Capture the cell that displays the provided text and extract its [x, y] central coordinate. 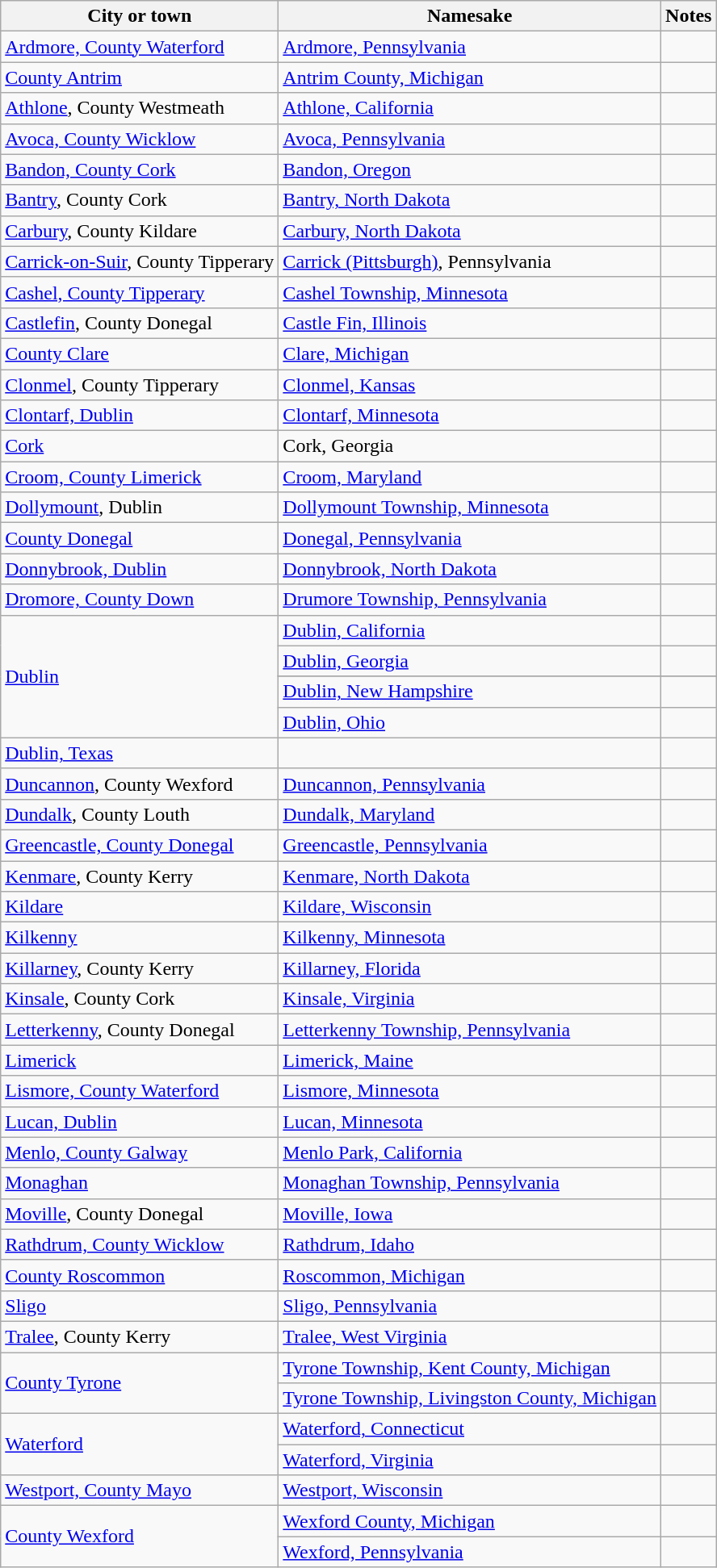
Avoca, County Wicklow [140, 139]
Waterford, Connecticut [470, 1429]
Croom, Maryland [470, 477]
Wexford, Pennsylvania [470, 1552]
Monaghan Township, Pennsylvania [470, 1183]
Ardmore, County Waterford [140, 47]
Kilkenny, Minnesota [470, 938]
Kildare, Wisconsin [470, 907]
Clonmel, Kansas [470, 385]
Killarney, Florida [470, 968]
Cashel Township, Minnesota [470, 292]
Castlefin, County Donegal [140, 323]
Dublin, Texas [140, 753]
Dromore, County Down [140, 600]
Duncannon, County Wexford [140, 784]
Dublin, California [470, 630]
Limerick [140, 1060]
Carbury, North Dakota [470, 231]
County Clare [140, 353]
Namesake [470, 16]
Westport, Wisconsin [470, 1491]
Menlo, County Galway [140, 1152]
Tralee, West Virginia [470, 1336]
Menlo Park, California [470, 1152]
Limerick, Maine [470, 1060]
Lismore, Minnesota [470, 1091]
Notes [689, 16]
Killarney, County Kerry [140, 968]
Letterkenny, County Donegal [140, 1030]
Rathdrum, Idaho [470, 1244]
City or town [140, 16]
Dundalk, Maryland [470, 814]
Tralee, County Kerry [140, 1336]
Kenmare, County Kerry [140, 876]
Dublin [140, 676]
Carbury, County Kildare [140, 231]
County Donegal [140, 538]
Duncannon, Pennsylvania [470, 784]
Cashel, County Tipperary [140, 292]
Sligo, Pennsylvania [470, 1306]
Bantry, County Cork [140, 200]
Roscommon, Michigan [470, 1275]
Dublin, Georgia [470, 661]
Sligo [140, 1306]
Wexford County, Michigan [470, 1521]
Croom, County Limerick [140, 477]
Athlone, California [470, 108]
Kenmare, North Dakota [470, 876]
Bandon, County Cork [140, 169]
County Roscommon [140, 1275]
Greencastle, Pennsylvania [470, 845]
Castle Fin, Illinois [470, 323]
Donnybrook, North Dakota [470, 569]
Tyrone Township, Livingston County, Michigan [470, 1399]
Bantry, North Dakota [470, 200]
Kinsale, County Cork [140, 999]
Letterkenny Township, Pennsylvania [470, 1030]
Kildare [140, 907]
Donnybrook, Dublin [140, 569]
Moville, Iowa [470, 1214]
Dublin, New Hampshire [470, 692]
Dollymount, Dublin [140, 508]
Donegal, Pennsylvania [470, 538]
Clonmel, County Tipperary [140, 385]
Avoca, Pennsylvania [470, 139]
Clontarf, Dublin [140, 416]
Athlone, County Westmeath [140, 108]
Cork, Georgia [470, 446]
Moville, County Donegal [140, 1214]
Monaghan [140, 1183]
Carrick-on-Suir, County Tipperary [140, 261]
Antrim County, Michigan [470, 77]
Cork [140, 446]
Dundalk, County Louth [140, 814]
Clare, Michigan [470, 353]
Waterford, Virginia [470, 1460]
County Antrim [140, 77]
Lismore, County Waterford [140, 1091]
Clontarf, Minnesota [470, 416]
Westport, County Mayo [140, 1491]
Waterford [140, 1445]
Tyrone Township, Kent County, Michigan [470, 1368]
Bandon, Oregon [470, 169]
Dublin, Ohio [470, 722]
Drumore Township, Pennsylvania [470, 600]
Rathdrum, County Wicklow [140, 1244]
Carrick (Pittsburgh), Pennsylvania [470, 261]
Dollymount Township, Minnesota [470, 508]
County Wexford [140, 1537]
Greencastle, County Donegal [140, 845]
Ardmore, Pennsylvania [470, 47]
Kilkenny [140, 938]
Lucan, Minnesota [470, 1122]
Kinsale, Virginia [470, 999]
Lucan, Dublin [140, 1122]
County Tyrone [140, 1383]
